Find where the given text appears and provide that cell's center as [x, y] coordinate. 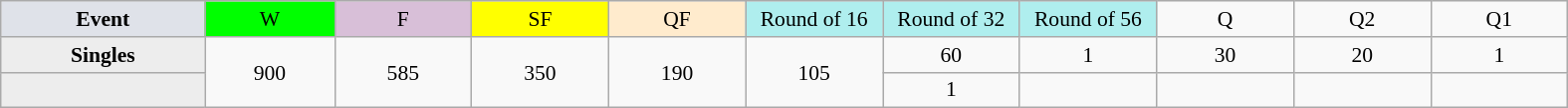
105 [814, 72]
Round of 16 [814, 19]
W [270, 19]
585 [403, 72]
F [403, 19]
SF [541, 19]
Round of 32 [951, 19]
Q2 [1362, 19]
20 [1362, 55]
350 [541, 72]
QF [677, 19]
Q1 [1499, 19]
Event [104, 19]
190 [677, 72]
30 [1226, 55]
Singles [104, 55]
Q [1226, 19]
60 [951, 55]
900 [270, 72]
Round of 56 [1088, 19]
